Pinpoint the cell where the given text exists, returning its [x, y] midpoint coordinate. 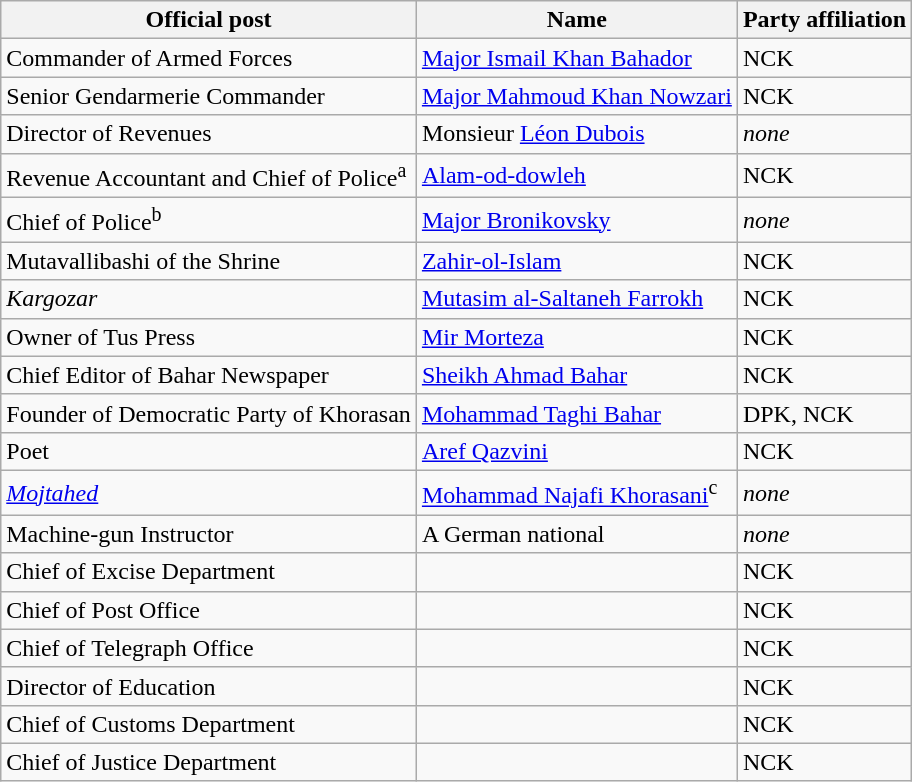
Chief of Justice Department [209, 762]
DPK, NCK [824, 413]
Chief Editor of Bahar Newspaper [209, 375]
Chief of Policeb [209, 220]
Mutavallibashi of the Shrine [209, 261]
Director of Revenues [209, 134]
Chief of Post Office [209, 610]
Poet [209, 451]
Sheikh Ahmad Bahar [576, 375]
Chief of Excise Department [209, 572]
A German national [576, 534]
Mir Morteza [576, 337]
Owner of Tus Press [209, 337]
Mohammad Taghi Bahar [576, 413]
Alam-od-dowleh [576, 176]
Kargozar [209, 299]
Mohammad Najafi Khorasanic [576, 492]
Founder of Democratic Party of Khorasan [209, 413]
Zahir-ol-Islam [576, 261]
Major Bronikovsky [576, 220]
Machine-gun Instructor [209, 534]
Mutasim al-Saltaneh Farrokh [576, 299]
Chief of Telegraph Office [209, 648]
Commander of Armed Forces [209, 58]
Monsieur Léon Dubois [576, 134]
Major Ismail Khan Bahador [576, 58]
Name [576, 20]
Director of Education [209, 686]
Party affiliation [824, 20]
Senior Gendarmerie Commander [209, 96]
Official post [209, 20]
Mojtahed [209, 492]
Revenue Accountant and Chief of Policea [209, 176]
Major Mahmoud Khan Nowzari [576, 96]
Chief of Customs Department [209, 724]
Aref Qazvini [576, 451]
